From the cell containing the given text, extract its center point as [X, Y] coordinate. 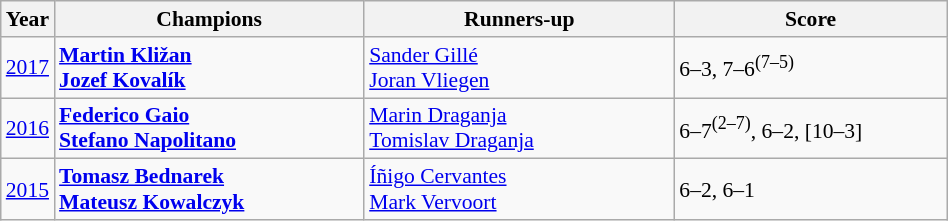
6–3, 7–6(7–5) [810, 68]
Federico Gaio Stefano Napolitano [209, 128]
2016 [28, 128]
2015 [28, 190]
Tomasz Bednarek Mateusz Kowalczyk [209, 190]
Marin Draganja Tomislav Draganja [519, 128]
Martin Kližan Jozef Kovalík [209, 68]
Sander Gillé Joran Vliegen [519, 68]
Year [28, 19]
2017 [28, 68]
Íñigo Cervantes Mark Vervoort [519, 190]
6–7(2–7), 6–2, [10–3] [810, 128]
Champions [209, 19]
Runners-up [519, 19]
6–2, 6–1 [810, 190]
Score [810, 19]
